Locate the cell with the specified text and output its [X, Y] center coordinate. 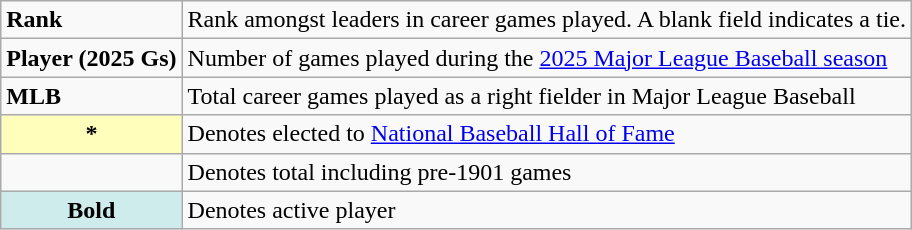
MLB [92, 96]
Denotes total including pre-1901 games [546, 172]
Bold [92, 210]
Denotes active player [546, 210]
Denotes elected to National Baseball Hall of Fame [546, 134]
* [92, 134]
Total career games played as a right fielder in Major League Baseball [546, 96]
Number of games played during the 2025 Major League Baseball season [546, 58]
Player (2025 Gs) [92, 58]
Rank amongst leaders in career games played. A blank field indicates a tie. [546, 20]
Rank [92, 20]
